From the cell containing the given text, extract its center point as [X, Y] coordinate. 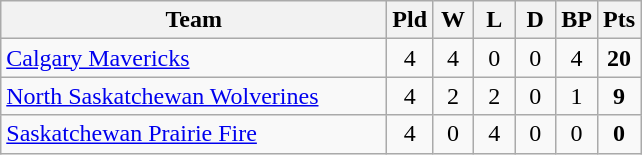
North Saskatchewan Wolverines [194, 96]
D [536, 20]
Calgary Mavericks [194, 58]
1 [577, 96]
9 [618, 96]
L [494, 20]
Pts [618, 20]
20 [618, 58]
Pld [410, 20]
Team [194, 20]
W [454, 20]
BP [577, 20]
Saskatchewan Prairie Fire [194, 134]
